Provide the (X, Y) coordinate of the cell's center where the given text is located.  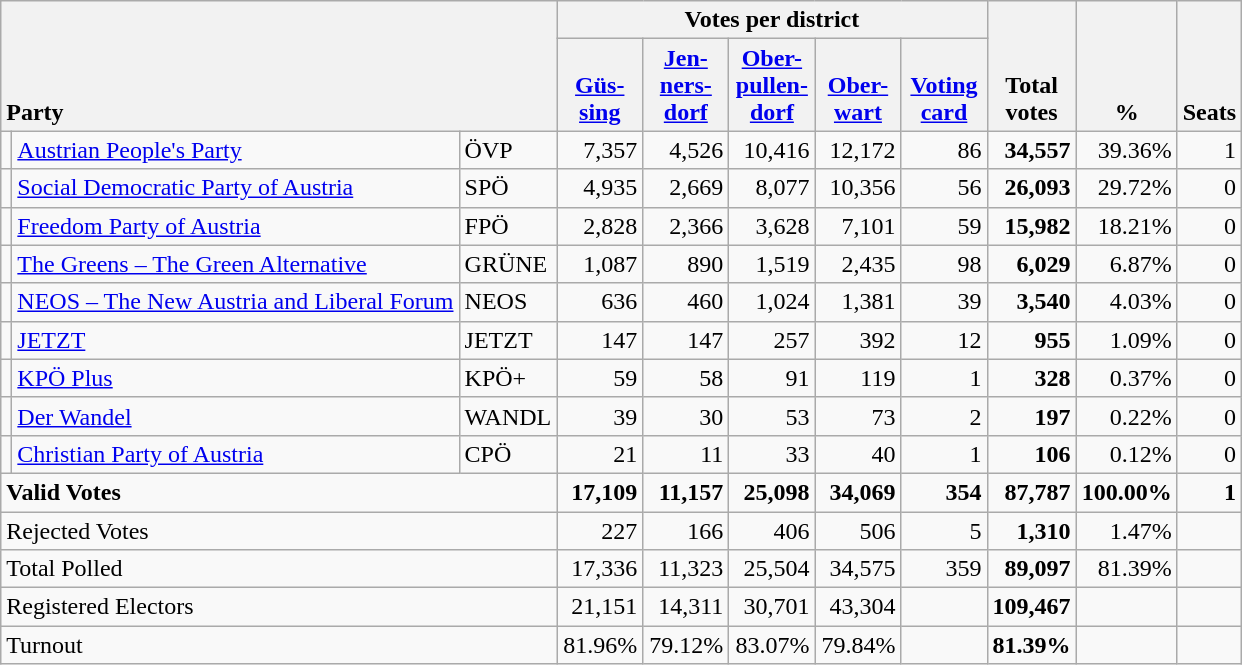
GRÜNE (508, 264)
21,151 (600, 607)
890 (686, 264)
Party (279, 66)
1.47% (1126, 531)
5 (944, 531)
30 (686, 416)
Totalvotes (1032, 66)
Registered Electors (279, 607)
3,628 (772, 226)
17,109 (600, 492)
SPÖ (508, 188)
10,416 (772, 150)
NEOS (508, 302)
Social Democratic Party of Austria (236, 188)
% (1126, 66)
Votingcard (944, 85)
6,029 (1032, 264)
4,526 (686, 150)
3,540 (1032, 302)
392 (858, 340)
1,024 (772, 302)
91 (772, 378)
406 (772, 531)
11 (686, 454)
2 (944, 416)
10,356 (858, 188)
83.07% (772, 645)
Ober-wart (858, 85)
4.03% (1126, 302)
12 (944, 340)
2,435 (858, 264)
6.87% (1126, 264)
86 (944, 150)
359 (944, 569)
Rejected Votes (279, 531)
106 (1032, 454)
79.12% (686, 645)
Freedom Party of Austria (236, 226)
Ober-pullen-dorf (772, 85)
100.00% (1126, 492)
Der Wandel (236, 416)
2,828 (600, 226)
58 (686, 378)
KPÖ Plus (236, 378)
21 (600, 454)
8,077 (772, 188)
460 (686, 302)
14,311 (686, 607)
29.72% (1126, 188)
89,097 (1032, 569)
1,519 (772, 264)
25,504 (772, 569)
26,093 (1032, 188)
1,381 (858, 302)
56 (944, 188)
227 (600, 531)
7,101 (858, 226)
328 (1032, 378)
1,310 (1032, 531)
30,701 (772, 607)
25,098 (772, 492)
Seats (1209, 66)
7,357 (600, 150)
81.96% (600, 645)
Austrian People's Party (236, 150)
87,787 (1032, 492)
43,304 (858, 607)
11,323 (686, 569)
955 (1032, 340)
197 (1032, 416)
53 (772, 416)
Valid Votes (279, 492)
0.12% (1126, 454)
WANDL (508, 416)
636 (600, 302)
79.84% (858, 645)
4,935 (600, 188)
Jen-ners-dorf (686, 85)
40 (858, 454)
98 (944, 264)
18.21% (1126, 226)
KPÖ+ (508, 378)
506 (858, 531)
39.36% (1126, 150)
FPÖ (508, 226)
257 (772, 340)
0.37% (1126, 378)
NEOS – The New Austria and Liberal Forum (236, 302)
Votes per district (772, 20)
34,557 (1032, 150)
CPÖ (508, 454)
17,336 (600, 569)
33 (772, 454)
166 (686, 531)
The Greens – The Green Alternative (236, 264)
11,157 (686, 492)
Güs-sing (600, 85)
354 (944, 492)
73 (858, 416)
0.22% (1126, 416)
2,366 (686, 226)
2,669 (686, 188)
34,069 (858, 492)
Christian Party of Austria (236, 454)
15,982 (1032, 226)
ÖVP (508, 150)
34,575 (858, 569)
12,172 (858, 150)
1.09% (1126, 340)
Turnout (279, 645)
1,087 (600, 264)
Total Polled (279, 569)
109,467 (1032, 607)
119 (858, 378)
